Output the (x, y) coordinate of the center of the cell containing the given text.  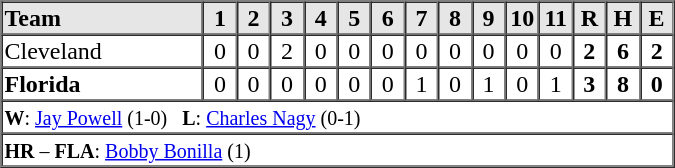
H (623, 18)
9 (489, 18)
10 (522, 18)
Cleveland (103, 50)
5 (354, 18)
Team (103, 18)
E (657, 18)
4 (321, 18)
R (590, 18)
Florida (103, 84)
W: Jay Powell (1-0) L: Charles Nagy (0-1) (338, 116)
7 (422, 18)
11 (556, 18)
HR – FLA: Bobby Bonilla (1) (338, 150)
